Extract the [x, y] coordinate from the center of the cell holding the provided text.  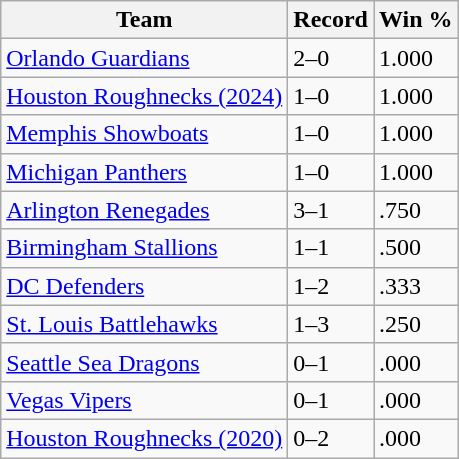
Birmingham Stallions [144, 248]
Win % [416, 20]
.500 [416, 248]
0–2 [331, 438]
.250 [416, 324]
1–2 [331, 286]
1–1 [331, 248]
Houston Roughnecks (2024) [144, 96]
.750 [416, 210]
DC Defenders [144, 286]
Seattle Sea Dragons [144, 362]
Michigan Panthers [144, 172]
.333 [416, 286]
Arlington Renegades [144, 210]
1–3 [331, 324]
2–0 [331, 58]
Orlando Guardians [144, 58]
Vegas Vipers [144, 400]
Record [331, 20]
St. Louis Battlehawks [144, 324]
Team [144, 20]
Houston Roughnecks (2020) [144, 438]
Memphis Showboats [144, 134]
3–1 [331, 210]
